Provide the (X, Y) coordinate of the cell's center where the given text is located.  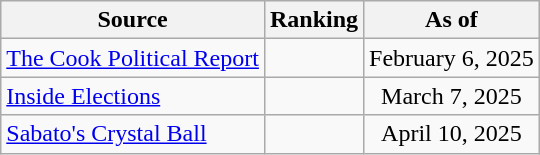
Sabato's Crystal Ball (133, 134)
Ranking (314, 20)
As of (452, 20)
Source (133, 20)
March 7, 2025 (452, 96)
Inside Elections (133, 96)
February 6, 2025 (452, 58)
April 10, 2025 (452, 134)
The Cook Political Report (133, 58)
